Pinpoint the cell where the given text exists, returning its [x, y] midpoint coordinate. 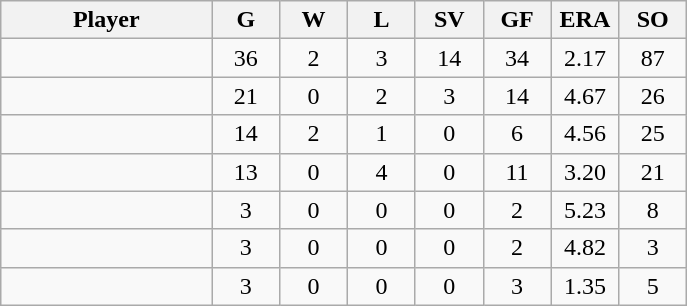
L [381, 20]
GF [517, 20]
3.20 [585, 172]
5 [653, 286]
36 [246, 58]
ERA [585, 20]
Player [106, 20]
6 [517, 134]
8 [653, 210]
25 [653, 134]
34 [517, 58]
4 [381, 172]
SO [653, 20]
5.23 [585, 210]
G [246, 20]
W [314, 20]
SV [449, 20]
26 [653, 96]
4.67 [585, 96]
4.56 [585, 134]
2.17 [585, 58]
1.35 [585, 286]
4.82 [585, 248]
87 [653, 58]
13 [246, 172]
11 [517, 172]
1 [381, 134]
